Scan for the cell matching the given text and deliver its (x, y) coordinate at center. 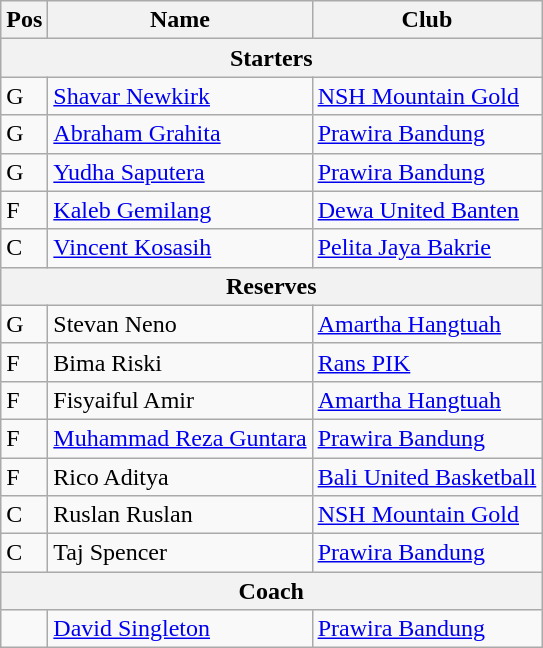
Bali United Basketball (427, 477)
Coach (272, 591)
Rico Aditya (180, 477)
Shavar Newkirk (180, 96)
Name (180, 20)
Taj Spencer (180, 553)
Abraham Grahita (180, 134)
Pelita Jaya Bakrie (427, 248)
Pos (24, 20)
Yudha Saputera (180, 172)
Dewa United Banten (427, 210)
Stevan Neno (180, 324)
Ruslan Ruslan (180, 515)
Reserves (272, 286)
Starters (272, 58)
Fisyaiful Amir (180, 400)
Muhammad Reza Guntara (180, 438)
David Singleton (180, 629)
Vincent Kosasih (180, 248)
Rans PIK (427, 362)
Club (427, 20)
Kaleb Gemilang (180, 210)
Bima Riski (180, 362)
